Detect which cell encompasses the target text, then output its (x, y) center coordinate. 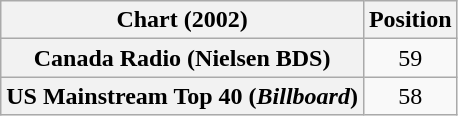
Canada Radio (Nielsen BDS) (182, 58)
58 (410, 96)
59 (410, 58)
US Mainstream Top 40 (Billboard) (182, 96)
Position (410, 20)
Chart (2002) (182, 20)
